Determine the [X, Y] coordinate at the center of the cell enclosing the given text.  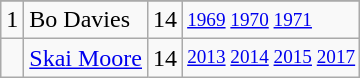
1969 1970 1971 [272, 20]
2013 2014 2015 2017 [272, 58]
Bo Davies [86, 20]
1 [12, 20]
Skai Moore [86, 58]
